For the text-containing cell, return its midpoint in (X, Y) coordinate format. 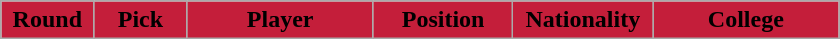
Position (443, 20)
College (746, 20)
Round (48, 20)
Player (280, 20)
Nationality (583, 20)
Pick (140, 20)
